Determine the (x, y) coordinate at the center of the cell enclosing the given text.  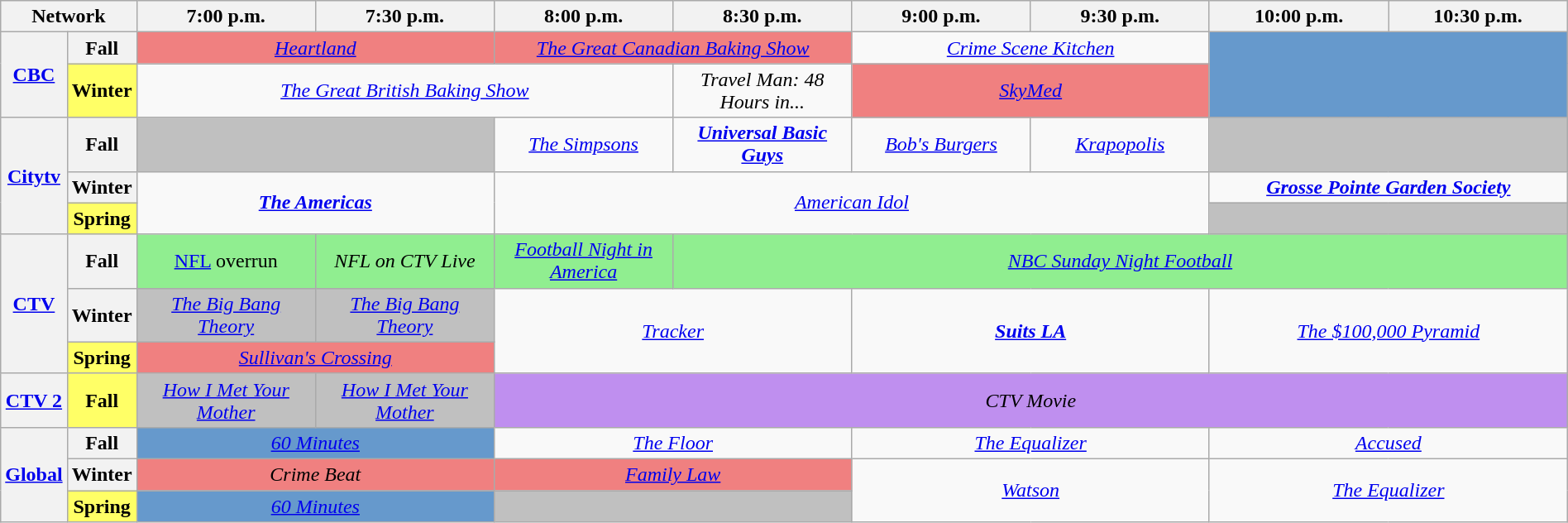
Network (69, 17)
Travel Man: 48 Hours in... (762, 91)
Heartland (315, 48)
SkyMed (1030, 91)
Crime Beat (315, 474)
Accused (1388, 443)
10:00 p.m. (1298, 17)
NBC Sunday Night Football (1121, 261)
Family Law (672, 474)
7:00 p.m. (226, 17)
The Great Canadian Baking Show (672, 48)
9:00 p.m. (941, 17)
Football Night in America (583, 261)
Sullivan's Crossing (315, 357)
Grosse Pointe Garden Society (1388, 187)
The Simpsons (583, 144)
10:30 p.m. (1478, 17)
8:30 p.m. (762, 17)
Bob's Burgers (941, 144)
American Idol (852, 203)
Crime Scene Kitchen (1030, 48)
Universal Basic Guys (762, 144)
7:30 p.m. (404, 17)
CTV 2 (34, 401)
8:00 p.m. (583, 17)
Tracker (672, 331)
The Americas (315, 203)
Watson (1030, 490)
NFL overrun (226, 261)
Citytv (34, 175)
Global (34, 474)
NFL on CTV Live (404, 261)
The Floor (672, 443)
CTV (34, 304)
The $100,000 Pyramid (1388, 331)
CBC (34, 74)
CTV Movie (1030, 401)
Suits LA (1030, 331)
The Great British Baking Show (405, 91)
9:30 p.m. (1120, 17)
Krapopolis (1120, 144)
